For the text-containing cell, return its midpoint in [X, Y] coordinate format. 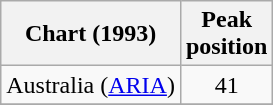
Peakposition [226, 34]
Australia (ARIA) [91, 85]
Chart (1993) [91, 34]
41 [226, 85]
